Capture the cell that displays the provided text and extract its (X, Y) central coordinate. 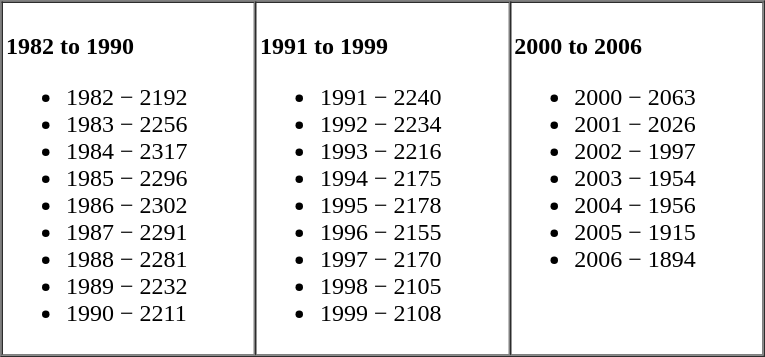
1982 to 19901982 − 21921983 − 22561984 − 23171985 − 22961986 − 23021987 − 22911988 − 22811989 − 22321990 − 2211 (129, 179)
1991 to 19991991 − 22401992 − 22341993 − 22161994 − 21751995 − 21781996 − 21551997 − 21701998 − 21051999 − 2108 (383, 179)
2000 to 20062000 − 20632001 − 20262002 − 19972003 − 19542004 − 19562005 − 19152006 − 1894 (637, 179)
